Search for the cell housing the specified text and yield its (x, y) center coordinate. 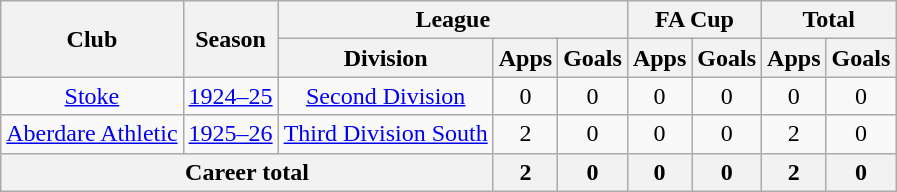
Season (230, 39)
1925–26 (230, 134)
Total (829, 20)
League (452, 20)
Career total (247, 172)
Aberdare Athletic (92, 134)
Second Division (386, 96)
Third Division South (386, 134)
FA Cup (694, 20)
Club (92, 39)
Division (386, 58)
1924–25 (230, 96)
Stoke (92, 96)
